Locate the cell with the specified text and output its [X, Y] center coordinate. 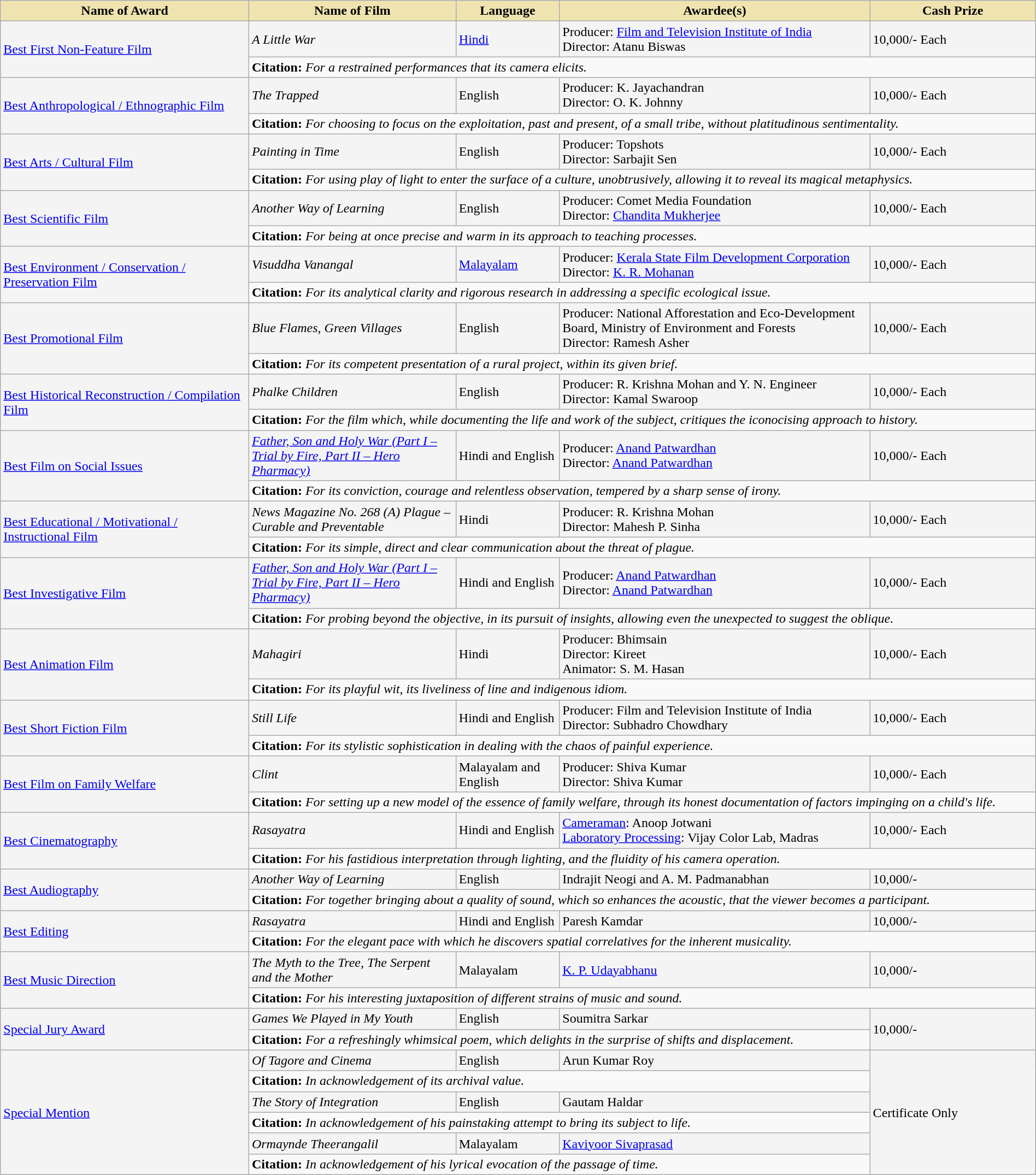
Malayalam and English [507, 774]
Citation: For its simple, direct and clear communication about the threat of plague. [642, 547]
Best Educational / Motivational / Instructional Film [125, 530]
Awardee(s) [715, 11]
Best Animation Film [125, 664]
Ormaynde Theerangalil [352, 1143]
Producer: BhimsainDirector: KireetAnimator: S. M. Hasan [715, 654]
Mahagiri [352, 654]
A Little War [352, 39]
Best Film on Social Issues [125, 466]
Producer: Kerala State Film Development CorporationDirector: K. R. Mohanan [715, 264]
Citation: For a restrained performances that its camera elicits. [642, 67]
Citation: In acknowledgement of his painstaking attempt to bring its subject to life. [560, 1123]
Citation: For the film which, while documenting the life and work of the subject, critiques the iconocising approach to history. [642, 420]
Best Editing [125, 931]
Citation: For its conviction, courage and relentless observation, tempered by a sharp sense of irony. [642, 491]
Producer: Film and Television Institute of IndiaDirector: Atanu Biswas [715, 39]
Citation: For his fastidious interpretation through lighting, and the fluidity of his camera operation. [642, 858]
Citation: For the elegant pace with which he discovers spatial correlatives for the inherent musicality. [642, 942]
Citation: For together bringing about a quality of sound, which so enhances the acoustic, that the viewer becomes a participant. [642, 900]
Best First Non-Feature Film [125, 49]
Producer: Film and Television Institute of IndiaDirector: Subhadro Chowdhary [715, 718]
Citation: For its analytical clarity and rigorous research in addressing a specific ecological issue. [642, 292]
Language [507, 11]
Name of Film [352, 11]
Best Anthropological / Ethnographic Film [125, 106]
Painting in Time [352, 152]
Producer: Shiva KumarDirector: Shiva Kumar [715, 774]
Citation: For its stylistic sophistication in dealing with the chaos of painful experience. [642, 746]
Best Film on Family Welfare [125, 784]
Best Promotional Film [125, 338]
The Story of Integration [352, 1102]
Certificate Only [953, 1112]
Citation: For a refreshingly whimsical poem, which delights in the surprise of shifts and displacement. [560, 1040]
Cash Prize [953, 11]
Citation: In acknowledgement of its archival value. [560, 1081]
Best Scientific Film [125, 219]
Special Mention [125, 1112]
Citation: For choosing to focus on the exploitation, past and present, of a small tribe, without platitudinous sentimentality. [642, 123]
Still Life [352, 718]
Best Environment / Conservation / Preservation Film [125, 274]
Producer: K. JayachandranDirector: O. K. Johnny [715, 95]
Citation: For using play of light to enter the surface of a culture, unobtrusively, allowing it to reveal its magical metaphysics. [642, 180]
Best Investigative Film [125, 593]
Producer: National Afforestation and Eco-Development Board, Ministry of Environment and ForestsDirector: Ramesh Asher [715, 328]
The Trapped [352, 95]
Paresh Kamdar [715, 921]
Special Jury Award [125, 1029]
Citation: In acknowledgement of his lyrical evocation of the passage of time. [560, 1164]
Blue Flames, Green Villages [352, 328]
Producer: TopshotsDirector: Sarbajit Sen [715, 152]
Best Arts / Cultural Film [125, 162]
Cameraman: Anoop JotwaniLaboratory Processing: Vijay Color Lab, Madras [715, 830]
Soumitra Sarkar [715, 1019]
Best Short Fiction Film [125, 728]
Games We Played in My Youth [352, 1019]
Best Music Direction [125, 980]
Gautam Haldar [715, 1102]
Clint [352, 774]
Citation: For being at once precise and warm in its approach to teaching processes. [642, 236]
Phalke Children [352, 392]
Kaviyoor Sivaprasad [715, 1143]
Citation: For its competent presentation of a rural project, within its given brief. [642, 363]
Name of Award [125, 11]
News Magazine No. 268 (A) Plague – Curable and Preventable [352, 519]
The Myth to the Tree, The Serpent and the Mother [352, 970]
Citation: For setting up a new model of the essence of family welfare, through its honest documentation of factors impinging on a child's life. [642, 802]
Citation: For probing beyond the objective, in its pursuit of insights, allowing even the unexpected to suggest the oblique. [642, 618]
Producer: R. Krishna MohanDirector: Mahesh P. Sinha [715, 519]
Best Audiography [125, 890]
Citation: For his interesting juxtaposition of different strains of music and sound. [642, 998]
K. P. Udayabhanu [715, 970]
Best Cinematography [125, 840]
Producer: R. Krishna Mohan and Y. N. EngineerDirector: Kamal Swaroop [715, 392]
Producer: Comet Media FoundationDirector: Chandita Mukherjee [715, 208]
Arun Kumar Roy [715, 1060]
Of Tagore and Cinema [352, 1060]
Indrajit Neogi and A. M. Padmanabhan [715, 879]
Best Historical Reconstruction / Compilation Film [125, 402]
Citation: For its playful wit, its liveliness of line and indigenous idiom. [642, 689]
Visuddha Vanangal [352, 264]
